Pinpoint the cell where the given text exists, returning its (X, Y) midpoint coordinate. 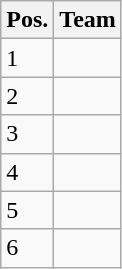
1 (28, 58)
Pos. (28, 20)
5 (28, 210)
6 (28, 248)
4 (28, 172)
Team (88, 20)
3 (28, 134)
2 (28, 96)
